Capture the cell that displays the provided text and extract its (X, Y) central coordinate. 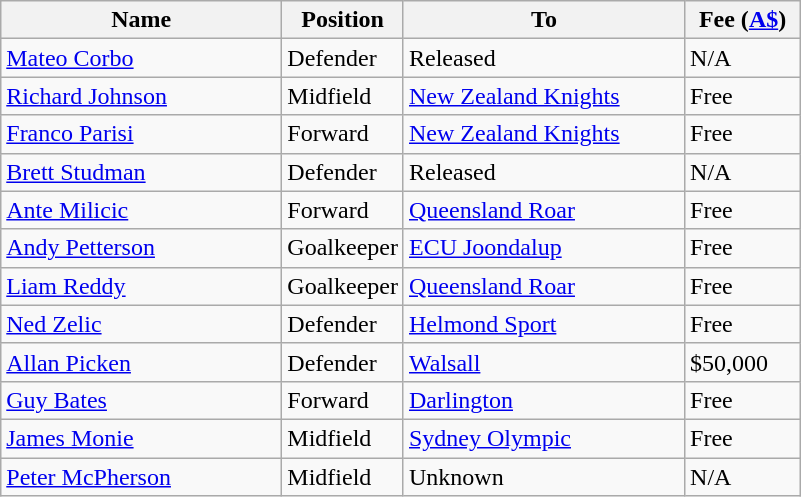
Sydney Olympic (544, 438)
Guy Bates (142, 400)
Name (142, 20)
Darlington (544, 400)
ECU Joondalup (544, 248)
Franco Parisi (142, 134)
To (544, 20)
Andy Petterson (142, 248)
Ante Milicic (142, 210)
Peter McPherson (142, 477)
Allan Picken (142, 362)
Mateo Corbo (142, 58)
Ned Zelic (142, 324)
Position (343, 20)
Walsall (544, 362)
Richard Johnson (142, 96)
Helmond Sport (544, 324)
Fee (A$) (743, 20)
Brett Studman (142, 172)
James Monie (142, 438)
$50,000 (743, 362)
Unknown (544, 477)
Liam Reddy (142, 286)
